Scan for the cell matching the given text and deliver its (x, y) coordinate at center. 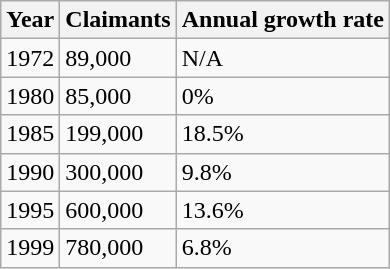
0% (282, 96)
1972 (30, 58)
13.6% (282, 210)
N/A (282, 58)
199,000 (118, 134)
1995 (30, 210)
Annual growth rate (282, 20)
Year (30, 20)
6.8% (282, 248)
780,000 (118, 248)
300,000 (118, 172)
1985 (30, 134)
85,000 (118, 96)
Claimants (118, 20)
1999 (30, 248)
1980 (30, 96)
18.5% (282, 134)
9.8% (282, 172)
600,000 (118, 210)
1990 (30, 172)
89,000 (118, 58)
